Locate the cell with the specified text and output its [x, y] center coordinate. 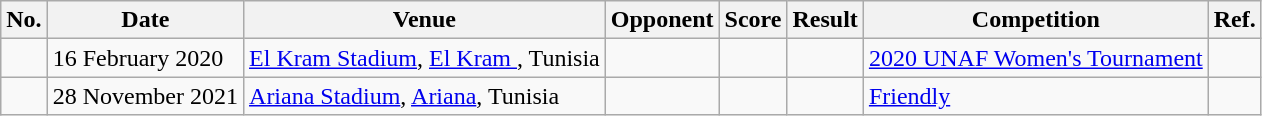
Venue [425, 20]
16 February 2020 [145, 58]
28 November 2021 [145, 96]
Result [825, 20]
Ariana Stadium, Ariana, Tunisia [425, 96]
Date [145, 20]
Friendly [1036, 96]
Opponent [662, 20]
2020 UNAF Women's Tournament [1036, 58]
No. [24, 20]
Competition [1036, 20]
El Kram Stadium, El Kram , Tunisia [425, 58]
Ref. [1234, 20]
Score [753, 20]
